Provide the [X, Y] coordinate of the cell's center where the given text is located.  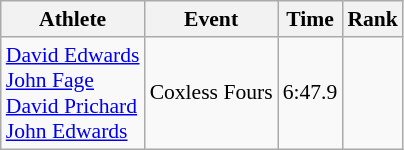
Event [212, 19]
Rank [372, 19]
Coxless Fours [212, 93]
Time [310, 19]
Athlete [73, 19]
6:47.9 [310, 93]
David EdwardsJohn FageDavid Prichard John Edwards [73, 93]
